Pinpoint the cell where the given text exists, returning its (x, y) midpoint coordinate. 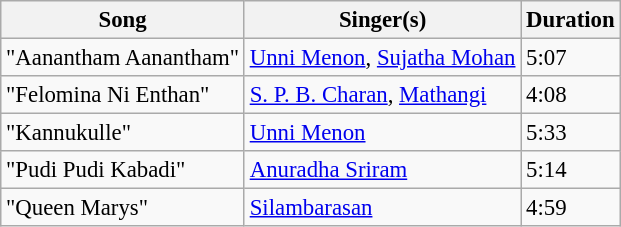
Anuradha Sriram (382, 170)
Singer(s) (382, 20)
"Aanantham Aanantham" (123, 58)
Unni Menon (382, 133)
"Felomina Ni Enthan" (123, 95)
S. P. B. Charan, Mathangi (382, 95)
Silambarasan (382, 208)
5:14 (570, 170)
Song (123, 20)
4:08 (570, 95)
4:59 (570, 208)
"Queen Marys" (123, 208)
Duration (570, 20)
5:07 (570, 58)
"Pudi Pudi Kabadi" (123, 170)
Unni Menon, Sujatha Mohan (382, 58)
5:33 (570, 133)
"Kannukulle" (123, 133)
